Pinpoint the cell where the given text exists, returning its (X, Y) midpoint coordinate. 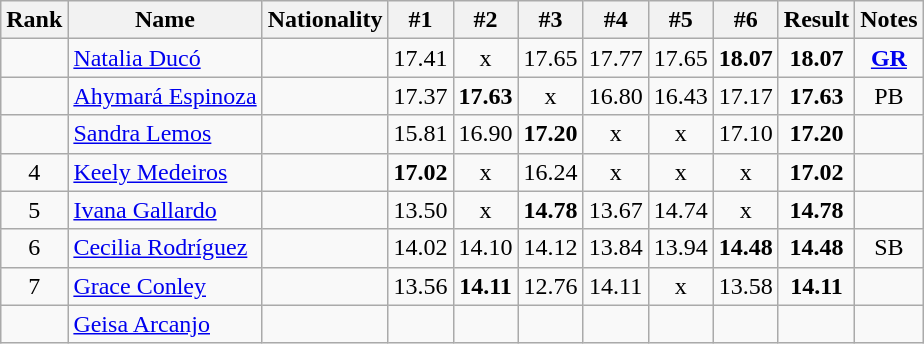
Rank (34, 20)
#5 (680, 20)
Nationality (325, 20)
13.94 (680, 248)
Keely Medeiros (165, 172)
16.24 (550, 172)
#6 (746, 20)
Cecilia Rodríguez (165, 248)
16.80 (616, 96)
4 (34, 172)
13.58 (746, 286)
#2 (486, 20)
Notes (889, 20)
SB (889, 248)
Natalia Ducó (165, 58)
Result (816, 20)
13.84 (616, 248)
17.77 (616, 58)
13.50 (420, 210)
17.17 (746, 96)
Ivana Gallardo (165, 210)
#4 (616, 20)
17.10 (746, 134)
#3 (550, 20)
16.90 (486, 134)
Grace Conley (165, 286)
14.02 (420, 248)
13.56 (420, 286)
13.67 (616, 210)
7 (34, 286)
Sandra Lemos (165, 134)
12.76 (550, 286)
14.12 (550, 248)
Ahymará Espinoza (165, 96)
PB (889, 96)
GR (889, 58)
Name (165, 20)
Geisa Arcanjo (165, 324)
16.43 (680, 96)
#1 (420, 20)
6 (34, 248)
5 (34, 210)
15.81 (420, 134)
17.41 (420, 58)
14.74 (680, 210)
17.37 (420, 96)
14.10 (486, 248)
